Output the [x, y] coordinate of the center of the cell containing the given text.  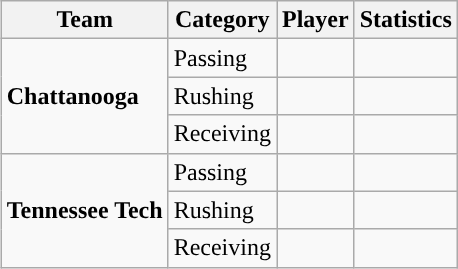
Team [84, 20]
Player [315, 20]
Tennessee Tech [84, 210]
Statistics [406, 20]
Category [222, 20]
Chattanooga [84, 96]
